Return (X, Y) of the center of cell containing provided text 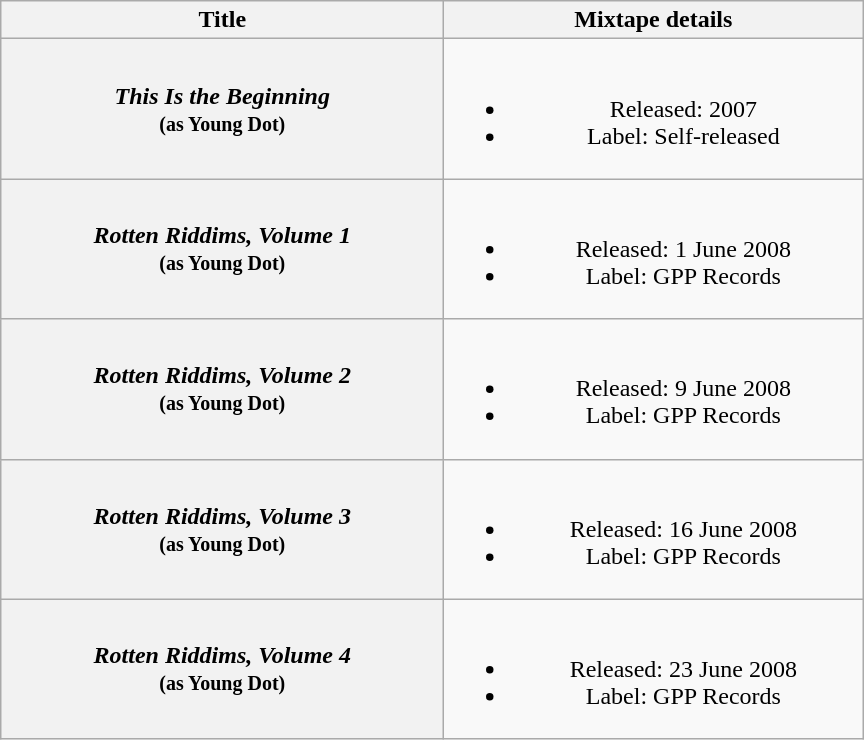
Released: 2007Label: Self-released (654, 109)
Released: 1 June 2008Label: GPP Records (654, 249)
Released: 9 June 2008Label: GPP Records (654, 389)
This Is the Beginning(as Young Dot) (222, 109)
Released: 16 June 2008Label: GPP Records (654, 529)
Mixtape details (654, 20)
Rotten Riddims, Volume 2(as Young Dot) (222, 389)
Released: 23 June 2008Label: GPP Records (654, 669)
Rotten Riddims, Volume 3(as Young Dot) (222, 529)
Rotten Riddims, Volume 4(as Young Dot) (222, 669)
Rotten Riddims, Volume 1(as Young Dot) (222, 249)
Title (222, 20)
